Return the (X, Y) coordinate for the center point of the cell that contains the specified text.  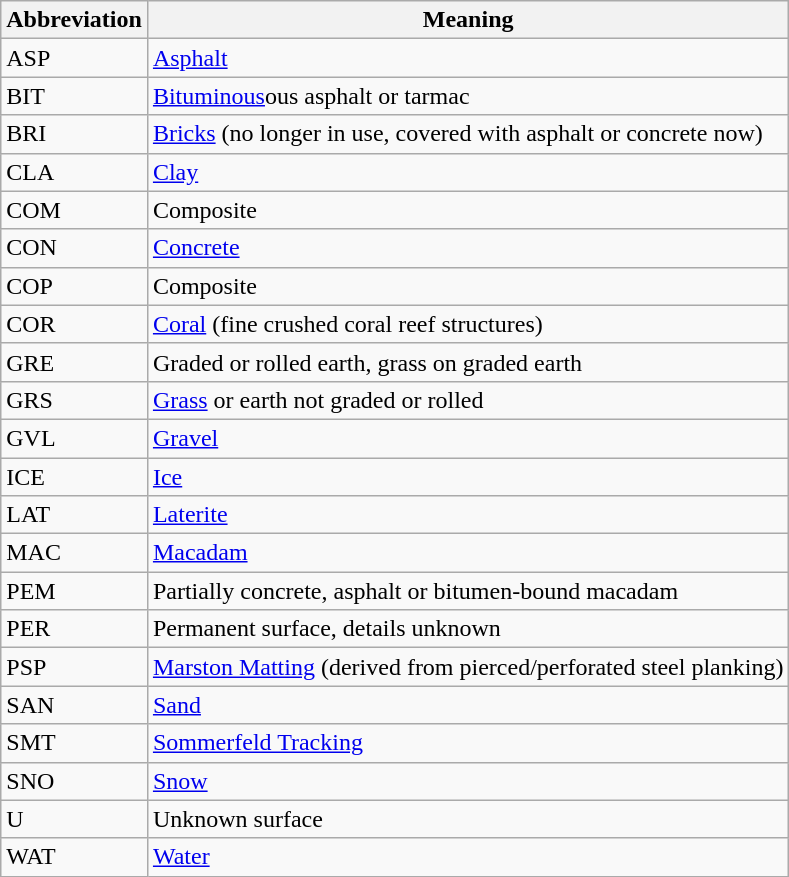
PEM (74, 591)
Abbreviation (74, 20)
Marston Matting (derived from pierced/perforated steel planking) (468, 667)
GRE (74, 362)
Clay (468, 172)
Unknown surface (468, 819)
CLA (74, 172)
Bituminousous asphalt or tarmac (468, 96)
CON (74, 248)
COP (74, 286)
BIT (74, 96)
SMT (74, 743)
COR (74, 324)
Partially concrete, asphalt or bitumen-bound macadam (468, 591)
Meaning (468, 20)
GRS (74, 400)
Asphalt (468, 58)
Concrete (468, 248)
Gravel (468, 438)
ICE (74, 477)
Macadam (468, 553)
Graded or rolled earth, grass on graded earth (468, 362)
Sand (468, 705)
Snow (468, 781)
SNO (74, 781)
MAC (74, 553)
Grass or earth not graded or rolled (468, 400)
Bricks (no longer in use, covered with asphalt or concrete now) (468, 134)
Water (468, 857)
U (74, 819)
ASP (74, 58)
Laterite (468, 515)
BRI (74, 134)
Sommerfeld Tracking (468, 743)
Ice (468, 477)
SAN (74, 705)
WAT (74, 857)
Coral (fine crushed coral reef structures) (468, 324)
PSP (74, 667)
PER (74, 629)
GVL (74, 438)
COM (74, 210)
LAT (74, 515)
Permanent surface, details unknown (468, 629)
